Locate the cell with the specified text and output its (x, y) center coordinate. 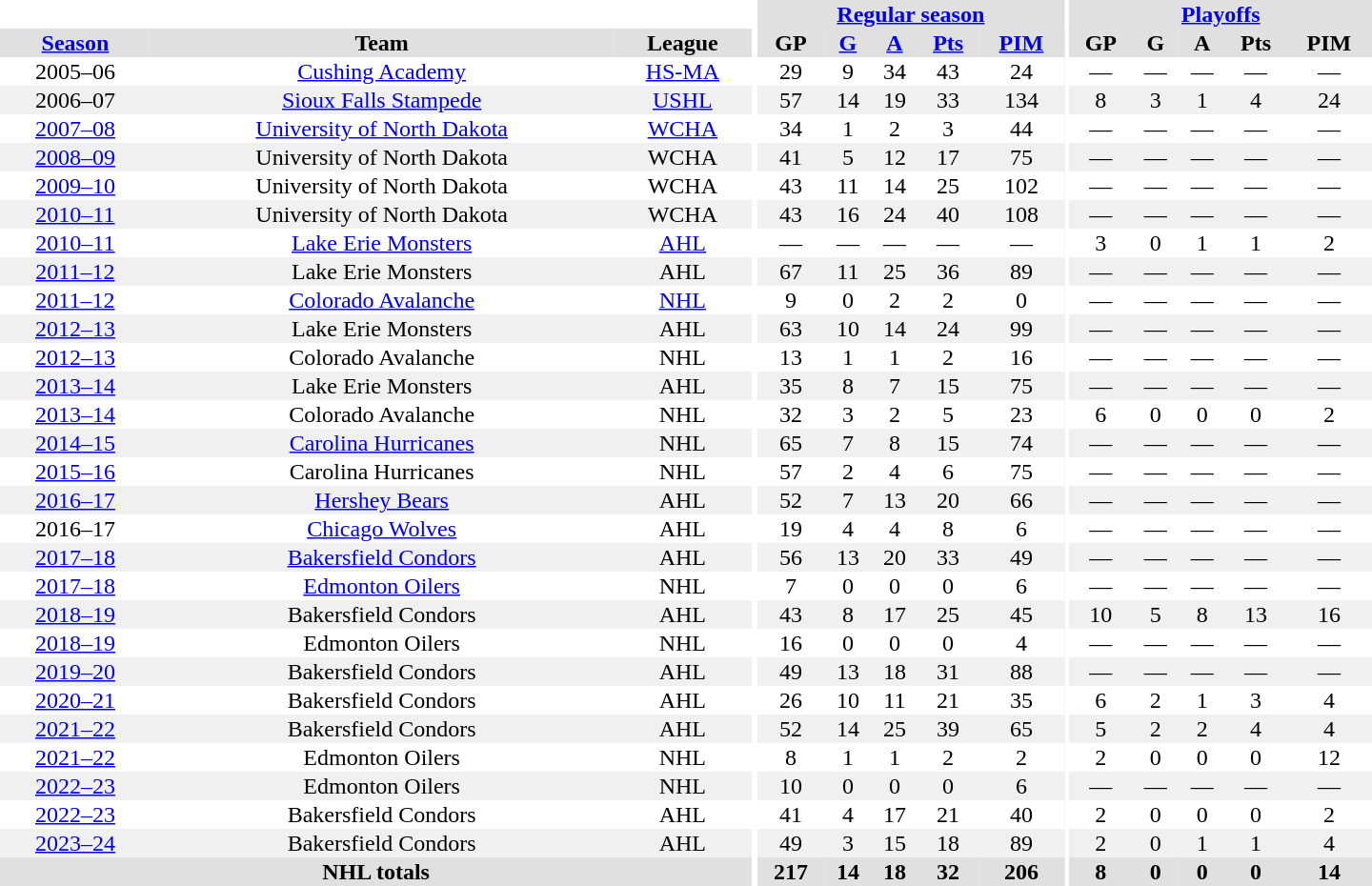
2014–15 (75, 443)
Sioux Falls Stampede (382, 100)
Regular season (911, 14)
56 (791, 557)
63 (791, 329)
2006–07 (75, 100)
99 (1021, 329)
USHL (682, 100)
39 (947, 729)
206 (1021, 872)
66 (1021, 500)
217 (791, 872)
2020–21 (75, 700)
102 (1021, 186)
Team (382, 43)
Hershey Bears (382, 500)
2023–24 (75, 843)
29 (791, 71)
88 (1021, 672)
Playoffs (1221, 14)
2005–06 (75, 71)
26 (791, 700)
36 (947, 272)
2019–20 (75, 672)
League (682, 43)
44 (1021, 129)
74 (1021, 443)
2009–10 (75, 186)
2008–09 (75, 157)
Cushing Academy (382, 71)
HS-MA (682, 71)
108 (1021, 214)
67 (791, 272)
31 (947, 672)
23 (1021, 414)
134 (1021, 100)
2007–08 (75, 129)
Season (75, 43)
NHL totals (375, 872)
2015–16 (75, 472)
45 (1021, 614)
Chicago Wolves (382, 529)
